Capture the cell that displays the provided text and extract its [x, y] central coordinate. 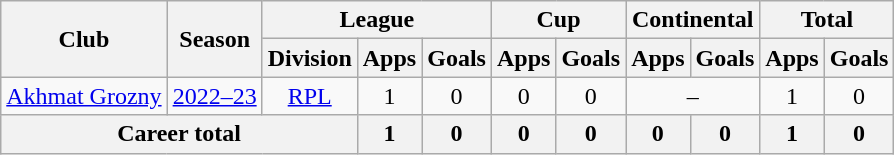
Total [827, 20]
2022–23 [214, 96]
Season [214, 39]
Career total [180, 134]
Club [84, 39]
Division [310, 58]
– [693, 96]
Akhmat Grozny [84, 96]
League [376, 20]
RPL [310, 96]
Cup [558, 20]
Continental [693, 20]
